Find where the given text appears and provide that cell's center as (X, Y) coordinate. 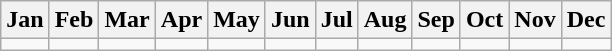
Mar (127, 20)
Sep (436, 20)
Apr (181, 20)
Oct (484, 20)
May (237, 20)
Jul (336, 20)
Nov (535, 20)
Aug (385, 20)
Jan (25, 20)
Jun (290, 20)
Dec (586, 20)
Feb (74, 20)
